From the cell containing the given text, extract its center point as (X, Y) coordinate. 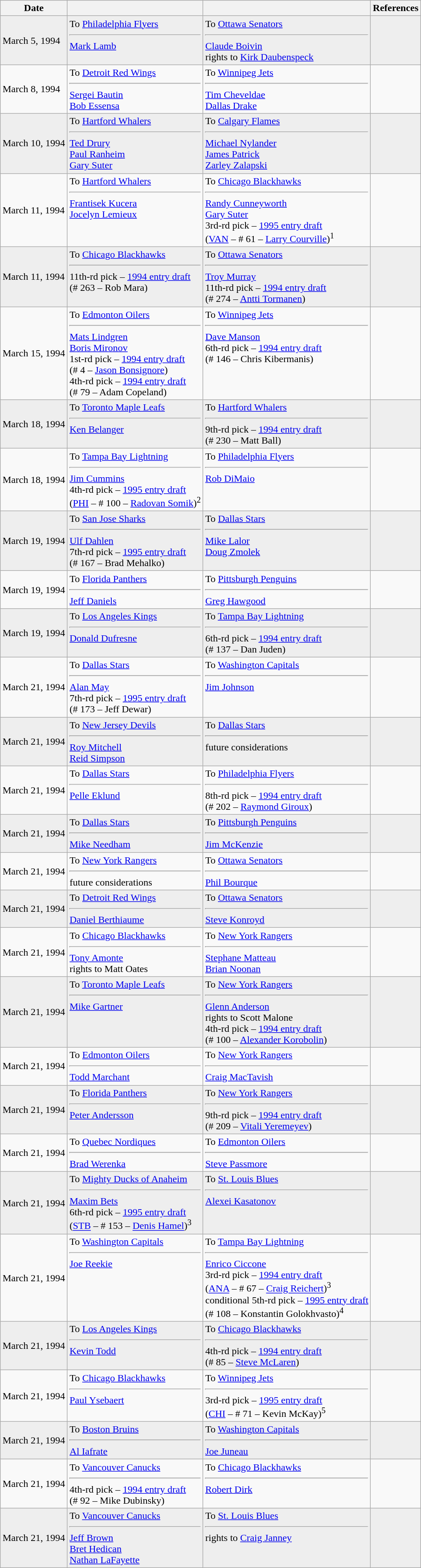
To Vancouver Canucks4th-rd pick – 1994 entry draft(# 92 – Mike Dubinsky) (135, 1484)
To Quebec NordiquesBrad Werenka (135, 1153)
March 15, 1994 (34, 353)
March 10, 1994 (34, 143)
To Chicago BlackhawksRandy CunneyworthGary Suter3rd-rd pick – 1995 entry draft(VAN – # 61 – Larry Courville)1 (287, 210)
To New York Rangersfuture considerations (135, 871)
To Dallas StarsMike Needham (135, 834)
To Tampa Bay Lightning6th-rd pick – 1994 entry draft(# 137 – Dan Juden) (287, 632)
To Florida PanthersJeff Daniels (135, 589)
To Vancouver CanucksJeff BrownBret HedicanNathan LaFayette (135, 1538)
To Florida PanthersPeter Andersson (135, 1109)
To Mighty Ducks of AnaheimMaxim Bets6th-rd pick – 1995 entry draft(STB – # 153 – Denis Hamel)3 (135, 1203)
To St. Louis BluesAlexei Kasatonov (287, 1203)
To Pittsburgh PenguinsGreg Hawgood (287, 589)
To Philadelphia FlyersRob DiMaio (287, 480)
References (396, 8)
To Boston BruinsAl Iafrate (135, 1440)
To San Jose SharksUlf Dahlen7th-rd pick – 1995 entry draft(# 167 – Brad Mehalko) (135, 541)
To Winnipeg JetsDave Manson6th-rd pick – 1994 entry draft(# 146 – Chris Kibermanis) (287, 353)
To Chicago BlackhawksPaul Ysebaert (135, 1396)
To Chicago BlackhawksRobert Dirk (287, 1484)
To Philadelphia Flyers8th-rd pick – 1994 entry draft(# 202 – Raymond Giroux) (287, 791)
To Chicago BlackhawksTony Amonterights to Matt Oates (135, 952)
To Toronto Maple LeafsKen Belanger (135, 424)
To Ottawa SenatorsClaude Boivinrights to Kirk Daubenspeck (287, 40)
To Hartford Whalers9th-rd pick – 1994 entry draft(# 230 – Matt Ball) (287, 424)
To Edmonton OilersTodd Marchant (135, 1066)
March 8, 1994 (34, 89)
To Edmonton OilersSteve Passmore (287, 1153)
To Dallas StarsAlan May7th-rd pick – 1995 entry draft(# 173 – Jeff Dewar) (135, 687)
To New Jersey DevilsRoy MitchellReid Simpson (135, 741)
To St. Louis Bluesrights to Craig Janney (287, 1538)
To Ottawa SenatorsSteve Konroyd (287, 909)
To Hartford WhalersFrantisek KuceraJocelyn Lemieux (135, 210)
To Chicago Blackhawks4th-rd pick – 1994 entry draft(# 85 – Steve McLaren) (287, 1346)
To Calgary FlamesMichael NylanderJames PatrickZarley Zalapski (287, 143)
To Pittsburgh PenguinsJim McKenzie (287, 834)
March 5, 1994 (34, 40)
To New York Rangers9th-rd pick – 1994 entry draft(# 209 – Vitali Yeremeyev) (287, 1109)
To Dallas Starsfuture considerations (287, 741)
To Los Angeles KingsDonald Dufresne (135, 632)
To New York RangersStephane MatteauBrian Noonan (287, 952)
To New York RangersCraig MacTavish (287, 1066)
To Washington CapitalsJoe Reekie (135, 1278)
To Winnipeg Jets3rd-rd pick – 1995 entry draft(CHI – # 71 – Kevin McKay)5 (287, 1396)
To Tampa Bay LightningJim Cummins4th-rd pick – 1995 entry draft(PHI – # 100 – Radovan Somik)2 (135, 480)
To Winnipeg JetsTim CheveldaeDallas Drake (287, 89)
To Dallas StarsPelle Eklund (135, 791)
To Ottawa SenatorsPhil Bourque (287, 871)
To Philadelphia FlyersMark Lamb (135, 40)
To Washington CapitalsJim Johnson (287, 687)
To Washington CapitalsJoe Juneau (287, 1440)
To Toronto Maple LeafsMike Gartner (135, 1012)
To Hartford WhalersTed DruryPaul RanheimGary Suter (135, 143)
To Dallas StarsMike LalorDoug Zmolek (287, 541)
To Detroit Red WingsSergei BautinBob Essensa (135, 89)
To New York RangersGlenn Andersonrights to Scott Malone4th-rd pick – 1994 entry draft(# 100 – Alexander Korobolin) (287, 1012)
Date (34, 8)
To Los Angeles KingsKevin Todd (135, 1346)
To Chicago Blackhawks11th-rd pick – 1994 entry draft(# 263 – Rob Mara) (135, 277)
To Detroit Red WingsDaniel Berthiaume (135, 909)
To Ottawa SenatorsTroy Murray11th-rd pick – 1994 entry draft(# 274 – Antti Tormanen) (287, 277)
